Determine the [x, y] coordinate at the center of the cell enclosing the given text.  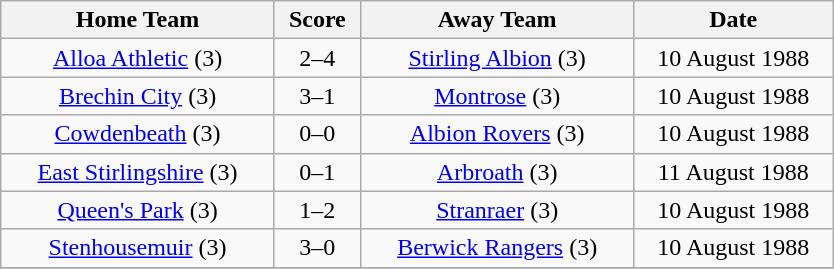
Cowdenbeath (3) [138, 134]
0–1 [317, 172]
Alloa Athletic (3) [138, 58]
Arbroath (3) [497, 172]
2–4 [317, 58]
0–0 [317, 134]
Stirling Albion (3) [497, 58]
Date [734, 20]
11 August 1988 [734, 172]
Stranraer (3) [497, 210]
Home Team [138, 20]
Queen's Park (3) [138, 210]
Stenhousemuir (3) [138, 248]
Albion Rovers (3) [497, 134]
3–0 [317, 248]
Score [317, 20]
3–1 [317, 96]
Berwick Rangers (3) [497, 248]
1–2 [317, 210]
East Stirlingshire (3) [138, 172]
Brechin City (3) [138, 96]
Away Team [497, 20]
Montrose (3) [497, 96]
